Locate the cell with the specified text and output its (x, y) center coordinate. 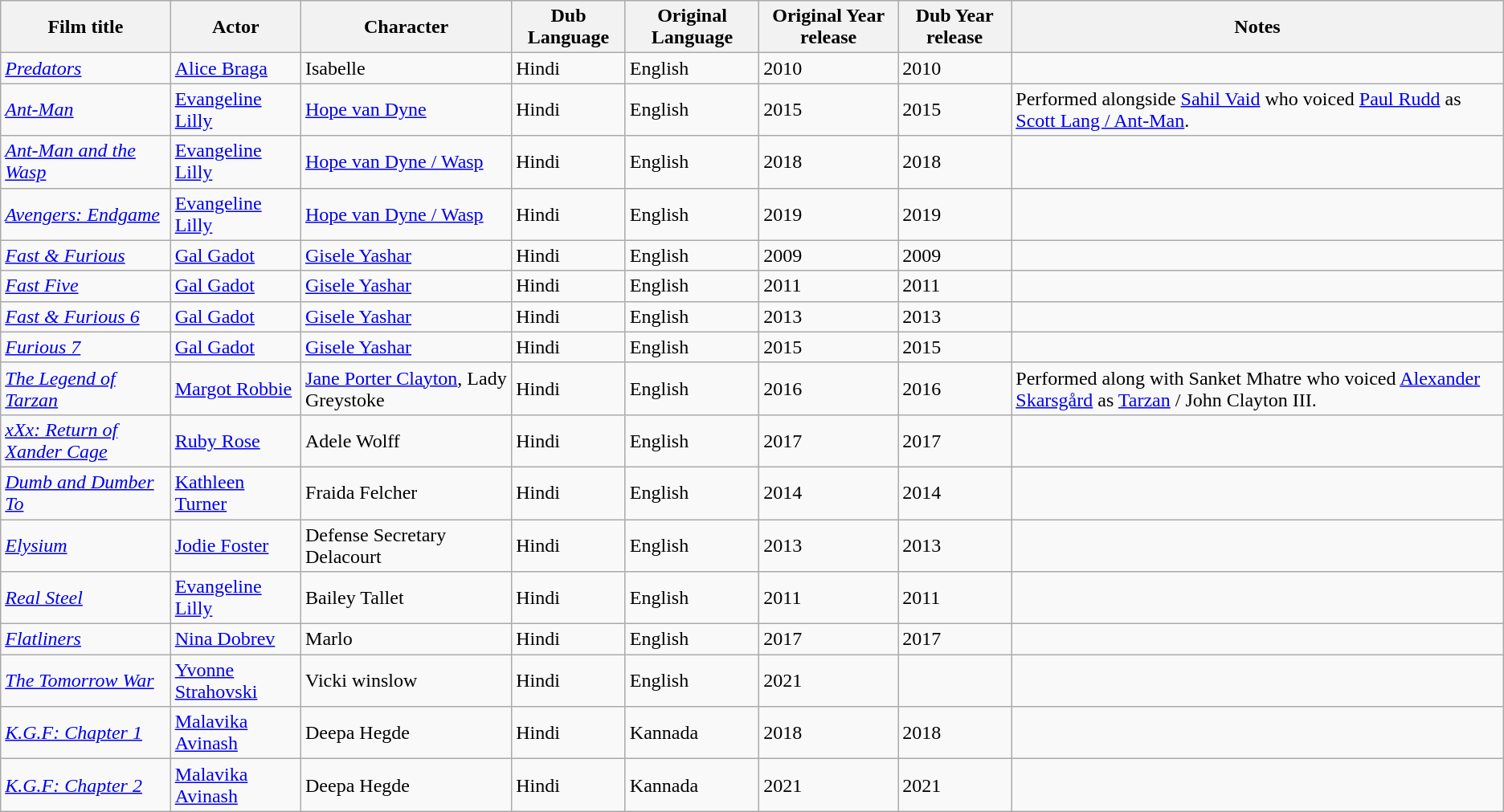
Jodie Foster (235, 545)
Fast Five (85, 286)
Isabelle (407, 68)
Performed along with Sanket Mhatre who voiced Alexander Skarsgård as Tarzan / John Clayton III. (1257, 389)
Performed alongside Sahil Vaid who voiced Paul Rudd as Scott Lang / Ant-Man. (1257, 109)
Kathleen Turner (235, 493)
Margot Robbie (235, 389)
Dumb and Dumber To (85, 493)
Ruby Rose (235, 440)
Dub Year release (954, 27)
Fast & Furious 6 (85, 316)
Character (407, 27)
xXx: Return of Xander Cage (85, 440)
Fast & Furious (85, 255)
Alice Braga (235, 68)
Adele Wolff (407, 440)
K.G.F: Chapter 1 (85, 732)
Real Steel (85, 598)
Actor (235, 27)
Yvonne Strahovski (235, 681)
Marlo (407, 639)
Notes (1257, 27)
Original Language (692, 27)
The Legend of Tarzan (85, 389)
Original Year release (829, 27)
Avengers: Endgame (85, 214)
Bailey Tallet (407, 598)
Elysium (85, 545)
Ant-Man and the Wasp (85, 162)
Film title (85, 27)
The Tomorrow War (85, 681)
Predators (85, 68)
Jane Porter Clayton, Lady Greystoke (407, 389)
Vicki winslow (407, 681)
Dub Language (569, 27)
Ant-Man (85, 109)
Nina Dobrev (235, 639)
K.G.F: Chapter 2 (85, 785)
Furious 7 (85, 347)
Flatliners (85, 639)
Fraida Felcher (407, 493)
Hope van Dyne (407, 109)
Defense Secretary Delacourt (407, 545)
